Return [X, Y] of the center of cell containing provided text 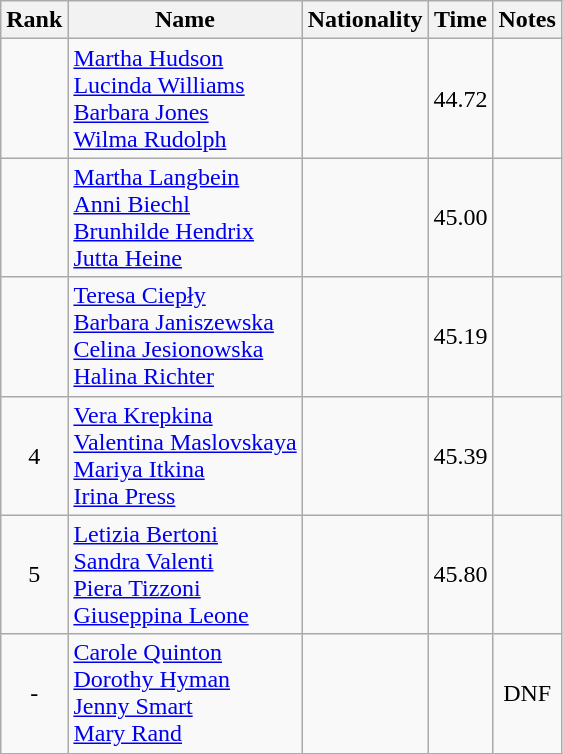
Teresa CiepłyBarbara JaniszewskaCelina JesionowskaHalina Richter [185, 336]
Name [185, 20]
4 [34, 456]
Carole QuintonDorothy HymanJenny SmartMary Rand [185, 694]
45.19 [460, 336]
Nationality [365, 20]
45.00 [460, 218]
45.80 [460, 574]
45.39 [460, 456]
Rank [34, 20]
44.72 [460, 98]
5 [34, 574]
Martha HudsonLucinda WilliamsBarbara JonesWilma Rudolph [185, 98]
Notes [527, 20]
Vera KrepkinaValentina MaslovskayaMariya ItkinaIrina Press [185, 456]
Time [460, 20]
Letizia BertoniSandra ValentiPiera TizzoniGiuseppina Leone [185, 574]
DNF [527, 694]
- [34, 694]
Martha LangbeinAnni BiechlBrunhilde HendrixJutta Heine [185, 218]
